Determine the [X, Y] coordinate at the center of the cell enclosing the given text.  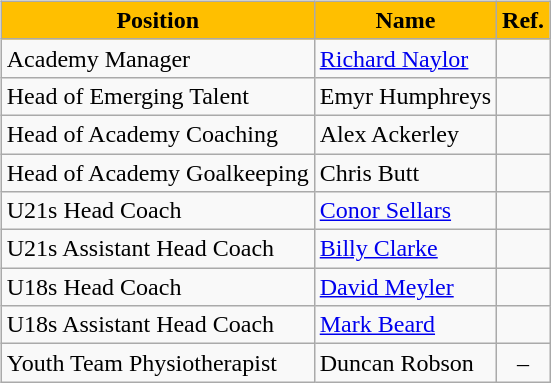
Youth Team Physiotherapist [158, 363]
David Meyler [405, 287]
U21s Head Coach [158, 211]
Richard Naylor [405, 58]
Conor Sellars [405, 211]
Head of Academy Goalkeeping [158, 173]
Head of Emerging Talent [158, 96]
U18s Assistant Head Coach [158, 325]
Name [405, 20]
Duncan Robson [405, 363]
Emyr Humphreys [405, 96]
Head of Academy Coaching [158, 134]
Alex Ackerley [405, 134]
Chris Butt [405, 173]
Billy Clarke [405, 249]
Position [158, 20]
U21s Assistant Head Coach [158, 249]
Mark Beard [405, 325]
Academy Manager [158, 58]
– [524, 363]
U18s Head Coach [158, 287]
Ref. [524, 20]
